Return the [x, y] coordinate for the center point of the cell that contains the specified text.  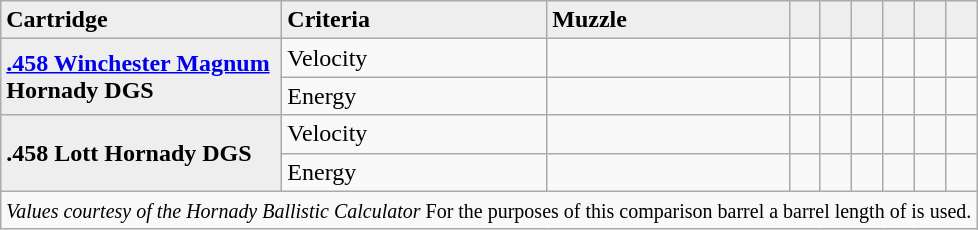
Criteria [414, 20]
.458 Winchester Magnum Hornady DGS [142, 77]
Values courtesy of the Hornady Ballistic Calculator For the purposes of this comparison barrel a barrel length of is used. [489, 210]
Cartridge [142, 20]
Muzzle [668, 20]
.458 Lott Hornady DGS [142, 153]
